Return (X, Y) of the center of cell containing provided text 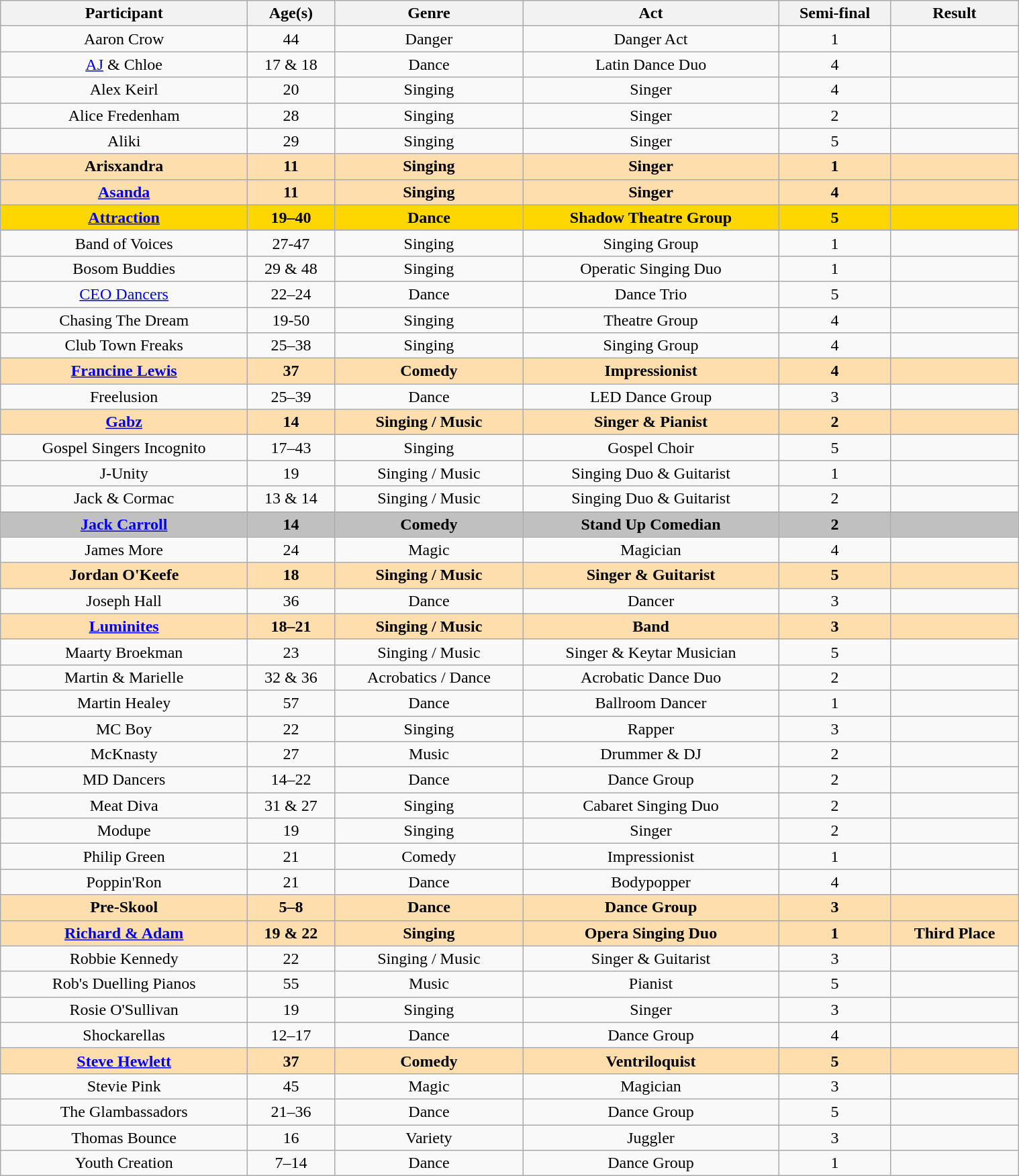
23 (291, 652)
32 & 36 (291, 677)
Steve Hewlett (124, 1061)
James More (124, 550)
Genre (429, 13)
20 (291, 90)
Dance Trio (651, 294)
Dancer (651, 601)
Freelusion (124, 397)
14–22 (291, 780)
MD Dancers (124, 780)
13 & 14 (291, 499)
25–39 (291, 397)
Aaron Crow (124, 39)
Attraction (124, 217)
27 (291, 754)
17 & 18 (291, 64)
57 (291, 703)
Drummer & DJ (651, 754)
22–24 (291, 294)
Asanda (124, 192)
McKnasty (124, 754)
Youth Creation (124, 1163)
Alex Keirl (124, 90)
27-47 (291, 243)
Poppin'Ron (124, 882)
17–43 (291, 448)
Rob's Duelling Pianos (124, 984)
45 (291, 1086)
21–36 (291, 1112)
Participant (124, 13)
Bodypopper (651, 882)
Rosie O'Sullivan (124, 1010)
Arisxandra (124, 166)
Third Place (955, 933)
Alice Fredenham (124, 115)
Martin & Marielle (124, 677)
19–40 (291, 217)
Thomas Bounce (124, 1138)
Gospel Singers Incognito (124, 448)
Joseph Hall (124, 601)
Singer & Keytar Musician (651, 652)
Robbie Kennedy (124, 959)
5–8 (291, 908)
CEO Dancers (124, 294)
Chasing The Dream (124, 320)
19 & 22 (291, 933)
Opera Singing Duo (651, 933)
Latin Dance Duo (651, 64)
12–17 (291, 1035)
Ballroom Dancer (651, 703)
Act (651, 13)
Danger Act (651, 39)
AJ & Chloe (124, 64)
Maarty Broekman (124, 652)
Variety (429, 1138)
Age(s) (291, 13)
Theatre Group (651, 320)
Stand Up Comedian (651, 524)
Richard & Adam (124, 933)
Acrobatics / Dance (429, 677)
28 (291, 115)
16 (291, 1138)
Juggler (651, 1138)
25–38 (291, 346)
31 & 27 (291, 805)
Pianist (651, 984)
Gabz (124, 422)
Modupe (124, 831)
Jack & Cormac (124, 499)
29 & 48 (291, 268)
44 (291, 39)
Martin Healey (124, 703)
Danger (429, 39)
LED Dance Group (651, 397)
Cabaret Singing Duo (651, 805)
MC Boy (124, 728)
Gospel Choir (651, 448)
Aliki (124, 141)
Meat Diva (124, 805)
Club Town Freaks (124, 346)
Band of Voices (124, 243)
36 (291, 601)
18–21 (291, 626)
Band (651, 626)
Ventriloquist (651, 1061)
Shockarellas (124, 1035)
Francine Lewis (124, 371)
Stevie Pink (124, 1086)
Semi-final (835, 13)
Jordan O'Keefe (124, 575)
18 (291, 575)
Pre-Skool (124, 908)
Shadow Theatre Group (651, 217)
Jack Carroll (124, 524)
24 (291, 550)
Result (955, 13)
J-Unity (124, 473)
Bosom Buddies (124, 268)
29 (291, 141)
19-50 (291, 320)
7–14 (291, 1163)
The Glambassadors (124, 1112)
Acrobatic Dance Duo (651, 677)
55 (291, 984)
Luminites (124, 626)
Philip Green (124, 856)
Rapper (651, 728)
Operatic Singing Duo (651, 268)
Singer & Pianist (651, 422)
